Detect which cell encompasses the target text, then output its (X, Y) center coordinate. 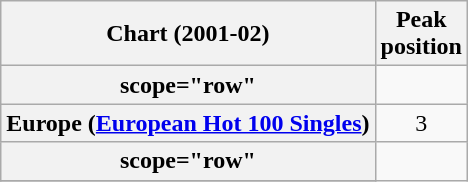
Chart (2001-02) (188, 34)
Peakposition (421, 34)
3 (421, 123)
Europe (European Hot 100 Singles) (188, 123)
